Return (x, y) of the center of cell containing provided text 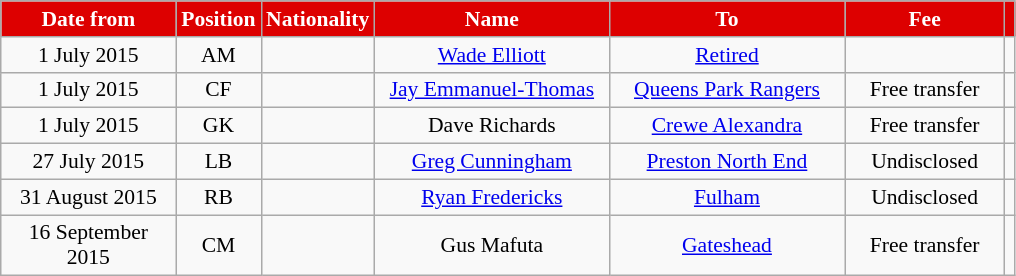
16 September 2015 (88, 246)
Fulham (726, 197)
To (726, 19)
Fee (925, 19)
Date from (88, 19)
Name (492, 19)
Gus Mafuta (492, 246)
27 July 2015 (88, 162)
Crewe Alexandra (726, 126)
Nationality (318, 19)
Greg Cunningham (492, 162)
Wade Elliott (492, 55)
Dave Richards (492, 126)
RB (218, 197)
Gateshead (726, 246)
CF (218, 90)
CM (218, 246)
Preston North End (726, 162)
LB (218, 162)
Retired (726, 55)
GK (218, 126)
Ryan Fredericks (492, 197)
Position (218, 19)
31 August 2015 (88, 197)
Jay Emmanuel-Thomas (492, 90)
Queens Park Rangers (726, 90)
AM (218, 55)
